From the cell containing the given text, extract its center point as [x, y] coordinate. 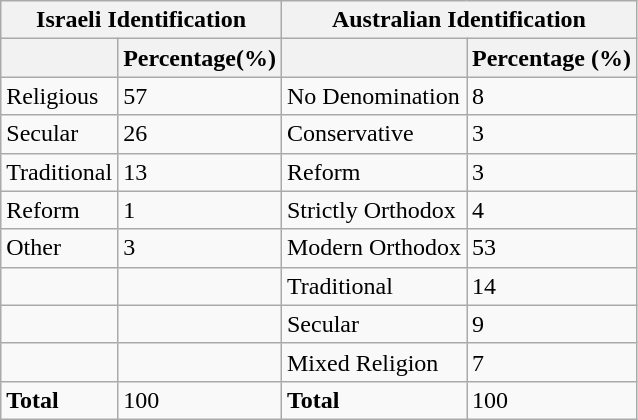
Modern Orthodox [374, 248]
No Denomination [374, 96]
7 [552, 362]
1 [200, 210]
26 [200, 134]
14 [552, 286]
8 [552, 96]
Other [60, 248]
Israeli Identification [142, 20]
Strictly Orthodox [374, 210]
13 [200, 172]
Religious [60, 96]
53 [552, 248]
9 [552, 324]
4 [552, 210]
Australian Identification [458, 20]
Percentage (%) [552, 58]
Conservative [374, 134]
Mixed Religion [374, 362]
57 [200, 96]
Percentage(%) [200, 58]
